Return (X, Y) of the center of cell containing provided text 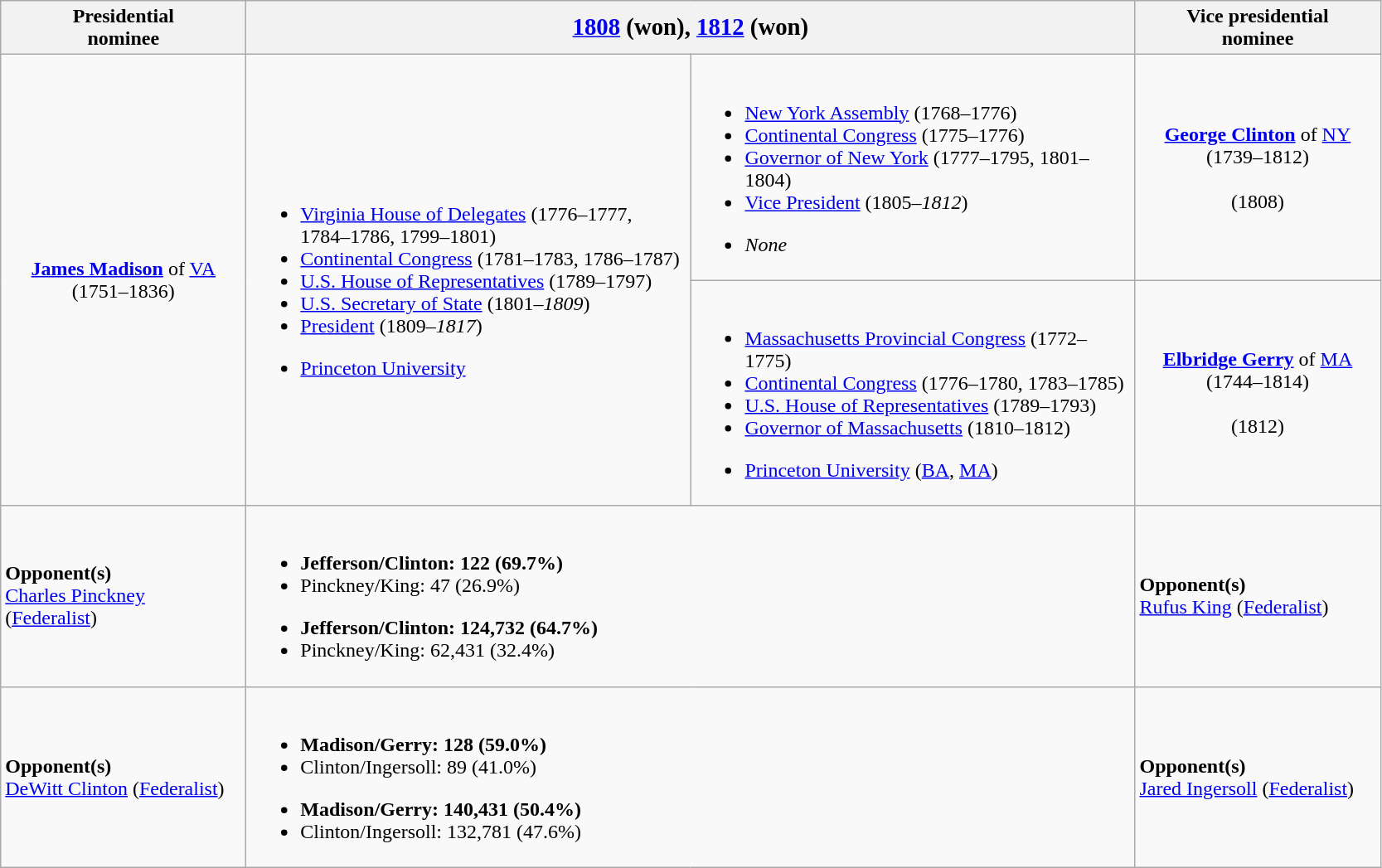
Opponent(s)Charles Pinckney (Federalist) (124, 596)
Jefferson/Clinton: 122 (69.7%)Pinckney/King: 47 (26.9%)Jefferson/Clinton: 124,732 (64.7%)Pinckney/King: 62,431 (32.4%) (691, 596)
George Clinton of NY(1739–1812)(1808) (1258, 167)
New York Assembly (1768–1776)Continental Congress (1775–1776)Governor of New York (1777–1795, 1801–1804)Vice President (1805–1812)None (913, 167)
Opponent(s)DeWitt Clinton (Federalist) (124, 777)
Presidentialnominee (124, 28)
Madison/Gerry: 128 (59.0%)Clinton/Ingersoll: 89 (41.0%)Madison/Gerry: 140,431 (50.4%)Clinton/Ingersoll: 132,781 (47.6%) (691, 777)
1808 (won), 1812 (won) (691, 28)
Elbridge Gerry of MA(1744–1814)(1812) (1258, 393)
James Madison of VA(1751–1836) (124, 280)
Vice presidentialnominee (1258, 28)
Opponent(s)Jared Ingersoll (Federalist) (1258, 777)
Opponent(s)Rufus King (Federalist) (1258, 596)
